Return [X, Y] of the center of cell containing provided text 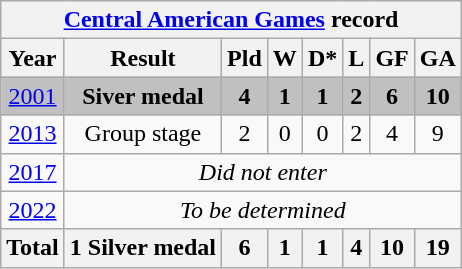
GF [392, 58]
GA [438, 58]
2001 [33, 96]
Group stage [142, 134]
1 Silver medal [142, 248]
2013 [33, 134]
9 [438, 134]
Central American Games record [232, 20]
L [356, 58]
19 [438, 248]
D* [322, 58]
2017 [33, 172]
To be determined [262, 210]
Pld [245, 58]
Result [142, 58]
2022 [33, 210]
Total [33, 248]
Siver medal [142, 96]
W [284, 58]
Year [33, 58]
Did not enter [262, 172]
